Find where the given text appears and provide that cell's center as [x, y] coordinate. 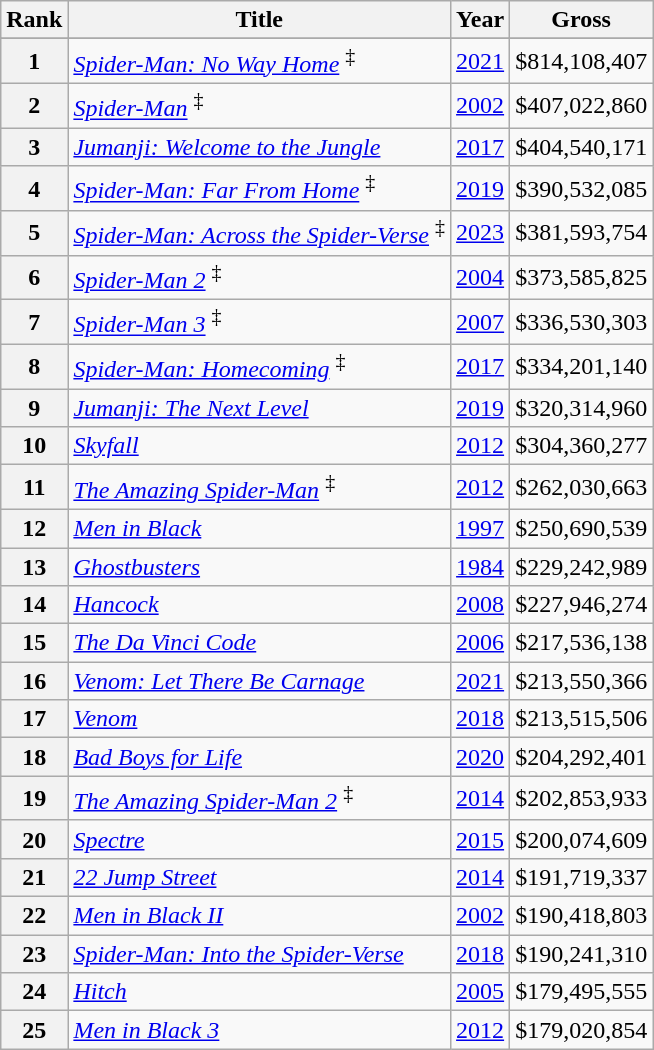
2004 [480, 278]
$390,532,085 [582, 188]
2008 [480, 605]
16 [34, 681]
9 [34, 408]
$304,360,277 [582, 446]
$407,022,860 [582, 106]
2005 [480, 992]
23 [34, 954]
$213,550,366 [582, 681]
3 [34, 147]
$336,530,303 [582, 322]
Jumanji: Welcome to the Jungle [260, 147]
Men in Black II [260, 916]
$320,314,960 [582, 408]
22 Jump Street [260, 877]
Gross [582, 20]
7 [34, 322]
The Amazing Spider-Man 2 ‡ [260, 798]
Spider-Man 2 ‡ [260, 278]
2015 [480, 839]
20 [34, 839]
12 [34, 528]
Skyfall [260, 446]
Spider-Man: No Way Home ‡ [260, 62]
$213,515,506 [582, 719]
$250,690,539 [582, 528]
2 [34, 106]
$191,719,337 [582, 877]
14 [34, 605]
$227,946,274 [582, 605]
Men in Black [260, 528]
$204,292,401 [582, 757]
Men in Black 3 [260, 1030]
25 [34, 1030]
Venom [260, 719]
Spider-Man ‡ [260, 106]
$190,241,310 [582, 954]
The Amazing Spider-Man ‡ [260, 488]
$217,536,138 [582, 643]
$202,853,933 [582, 798]
1984 [480, 567]
$334,201,140 [582, 366]
Rank [34, 20]
2006 [480, 643]
2020 [480, 757]
17 [34, 719]
$404,540,171 [582, 147]
10 [34, 446]
$179,495,555 [582, 992]
22 [34, 916]
1 [34, 62]
5 [34, 234]
$381,593,754 [582, 234]
24 [34, 992]
Hancock [260, 605]
Year [480, 20]
Spider-Man 3 ‡ [260, 322]
19 [34, 798]
1997 [480, 528]
Spider-Man: Across the Spider-Verse ‡ [260, 234]
$262,030,663 [582, 488]
$200,074,609 [582, 839]
Spider-Man: Far From Home ‡ [260, 188]
$229,242,989 [582, 567]
15 [34, 643]
Hitch [260, 992]
2023 [480, 234]
$373,585,825 [582, 278]
Title [260, 20]
$814,108,407 [582, 62]
$179,020,854 [582, 1030]
Bad Boys for Life [260, 757]
$190,418,803 [582, 916]
8 [34, 366]
13 [34, 567]
Spectre [260, 839]
Spider-Man: Homecoming ‡ [260, 366]
Ghostbusters [260, 567]
11 [34, 488]
18 [34, 757]
Jumanji: The Next Level [260, 408]
4 [34, 188]
Spider-Man: Into the Spider-Verse [260, 954]
6 [34, 278]
21 [34, 877]
The Da Vinci Code [260, 643]
2007 [480, 322]
Venom: Let There Be Carnage [260, 681]
